Return (x, y) of the center of cell containing provided text 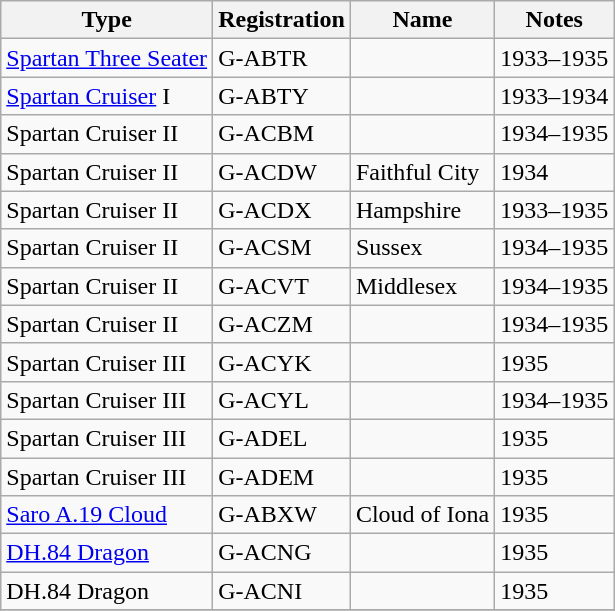
G-ACDX (282, 210)
G-ACYK (282, 362)
Spartan Cruiser I (107, 96)
Hampshire (422, 210)
Cloud of Iona (422, 515)
Faithful City (422, 172)
G-ACSM (282, 248)
G-ACBM (282, 134)
G-ADEL (282, 438)
Spartan Three Seater (107, 58)
Saro A.19 Cloud (107, 515)
G-ACYL (282, 400)
G-ADEM (282, 477)
Registration (282, 20)
1934 (554, 172)
G-ACNI (282, 591)
G-ACZM (282, 324)
1933–1934 (554, 96)
G-ABTR (282, 58)
G-ABXW (282, 515)
G-ACVT (282, 286)
Type (107, 20)
Middlesex (422, 286)
Name (422, 20)
G-ACNG (282, 553)
G-ACDW (282, 172)
G-ABTY (282, 96)
Sussex (422, 248)
Notes (554, 20)
